Provide the (x, y) coordinate of the cell's center where the given text is located.  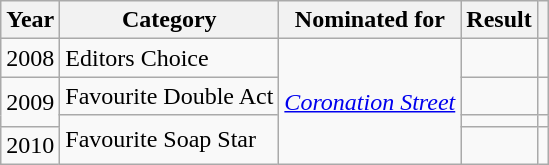
Result (499, 20)
2008 (30, 58)
Editors Choice (170, 58)
2009 (30, 102)
2010 (30, 145)
Favourite Soap Star (170, 140)
Nominated for (370, 20)
Category (170, 20)
Year (30, 20)
Coronation Street (370, 102)
Favourite Double Act (170, 96)
